Scan for the cell matching the given text and deliver its [X, Y] coordinate at center. 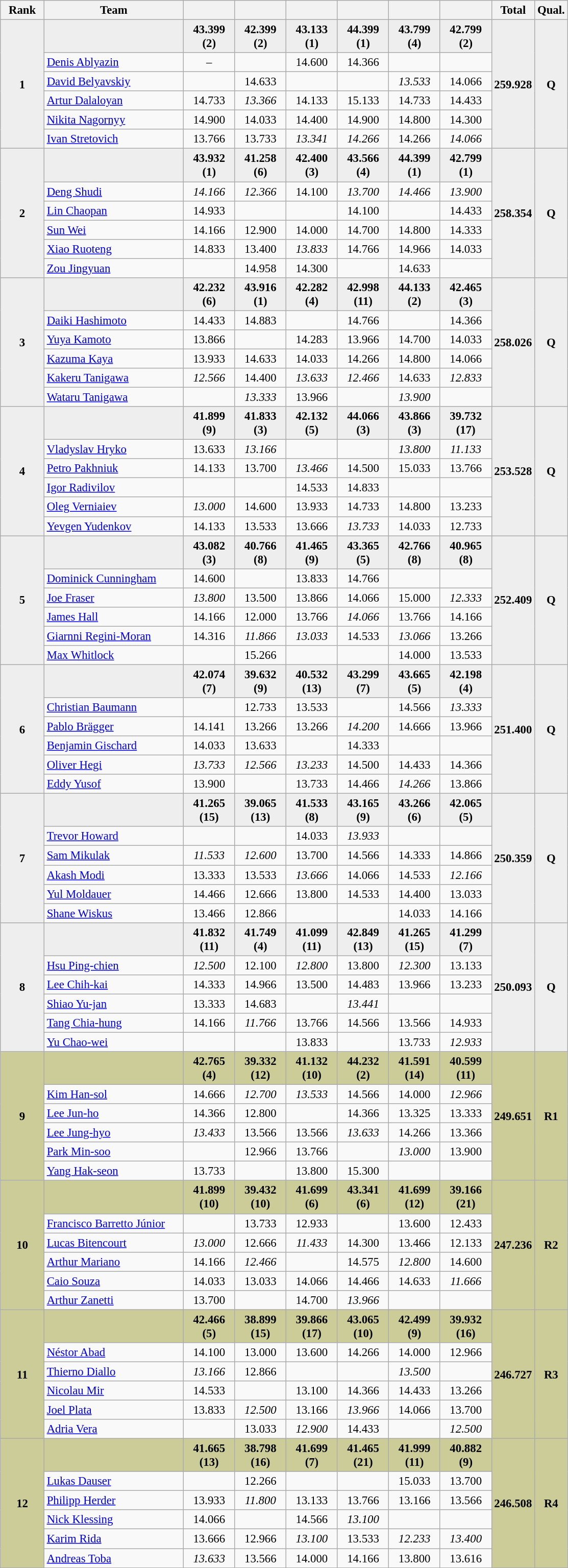
14.883 [260, 320]
41.899 (10) [209, 1197]
Daiki Hashimoto [113, 320]
R1 [551, 1116]
251.400 [513, 729]
42.282 (4) [312, 294]
39.732 (17) [465, 423]
39.432 (10) [260, 1197]
Christian Baumann [113, 707]
Yu Chao-wei [113, 1042]
41.258 (6) [260, 165]
42.465 (3) [465, 294]
Néstor Abad [113, 1352]
42.849 (13) [363, 939]
246.727 [513, 1374]
Arthur Mariano [113, 1262]
250.359 [513, 858]
12.100 [260, 965]
41.099 (11) [312, 939]
11.133 [465, 449]
43.932 (1) [209, 165]
42.466 (5) [209, 1326]
250.093 [513, 987]
Adria Vera [113, 1429]
12.600 [260, 856]
12.166 [465, 875]
Wataru Tanigawa [113, 397]
Sam Mikulak [113, 856]
41.699 (12) [414, 1197]
Tang Chia-hung [113, 1023]
8 [22, 987]
42.065 (5) [465, 810]
39.866 (17) [312, 1326]
Yevgen Yudenkov [113, 526]
Akash Modi [113, 875]
Yul Moldauer [113, 894]
7 [22, 858]
43.065 (10) [363, 1326]
14.575 [363, 1262]
Igor Radivilov [113, 488]
14.141 [209, 727]
12.433 [465, 1223]
249.651 [513, 1116]
Kim Han-sol [113, 1095]
15.300 [363, 1171]
4 [22, 471]
Francisco Barretto Júnior [113, 1223]
44.232 (2) [363, 1068]
3 [22, 342]
Joel Plata [113, 1410]
Thierno Diallo [113, 1371]
12.266 [260, 1481]
Lukas Dauser [113, 1481]
14.316 [209, 636]
12.133 [465, 1243]
14.200 [363, 727]
Deng Shudi [113, 192]
Nikita Nagornyy [113, 120]
Lucas Bitencourt [113, 1243]
41.899 (9) [209, 423]
15.266 [260, 655]
41.533 (8) [312, 810]
14.866 [465, 856]
40.882 (9) [465, 1456]
Karim Rida [113, 1539]
252.409 [513, 601]
13.433 [209, 1133]
5 [22, 601]
41.299 (7) [465, 939]
11.433 [312, 1243]
2 [22, 213]
Giarnni Regini-Moran [113, 636]
11.666 [465, 1281]
258.354 [513, 213]
– [209, 62]
41.591 (14) [414, 1068]
42.400 (3) [312, 165]
Eddy Yusof [113, 784]
39.166 (21) [465, 1197]
41.699 (6) [312, 1197]
43.866 (3) [414, 423]
Lee Jung-hyo [113, 1133]
258.026 [513, 342]
Shiao Yu-jan [113, 1004]
9 [22, 1116]
43.665 (5) [414, 681]
43.165 (9) [363, 810]
Ivan Stretovich [113, 139]
Trevor Howard [113, 836]
Lee Jun-ho [113, 1113]
13.616 [465, 1558]
Oliver Hegi [113, 765]
39.065 (13) [260, 810]
42.799 (2) [465, 37]
R3 [551, 1374]
Hsu Ping-chien [113, 965]
Oleg Verniaiev [113, 507]
13.441 [363, 1004]
R2 [551, 1245]
42.998 (11) [363, 294]
11 [22, 1374]
Arthur Zanetti [113, 1300]
43.133 (1) [312, 37]
Sun Wei [113, 230]
Denis Ablyazin [113, 62]
42.765 (4) [209, 1068]
Dominick Cunningham [113, 578]
13.341 [312, 139]
Benjamin Gischard [113, 746]
Artur Dalaloyan [113, 101]
Joe Fraser [113, 598]
Qual. [551, 10]
39.932 (16) [465, 1326]
Andreas Toba [113, 1558]
40.965 (8) [465, 553]
15.000 [414, 598]
Pablo Brägger [113, 727]
Shane Wiskus [113, 913]
41.999 (11) [414, 1456]
259.928 [513, 85]
James Hall [113, 617]
43.341 (6) [363, 1197]
41.699 (7) [312, 1456]
Caio Souza [113, 1281]
39.632 (9) [260, 681]
Kazuma Kaya [113, 359]
11.866 [260, 636]
43.566 (4) [363, 165]
14.283 [312, 340]
39.332 (12) [260, 1068]
40.766 (8) [260, 553]
David Belyavskiy [113, 82]
41.833 (3) [260, 423]
42.232 (6) [209, 294]
Kakeru Tanigawa [113, 378]
246.508 [513, 1504]
Yuya Kamoto [113, 340]
42.766 (8) [414, 553]
41.465 (9) [312, 553]
Philipp Herder [113, 1501]
42.499 (9) [414, 1326]
41.832 (11) [209, 939]
14.483 [363, 985]
Rank [22, 10]
44.133 (2) [414, 294]
11.800 [260, 1501]
Nicolau Mir [113, 1391]
42.399 (2) [260, 37]
Lin Chaopan [113, 210]
12.333 [465, 598]
43.082 (3) [209, 553]
43.299 (7) [363, 681]
6 [22, 729]
40.599 (11) [465, 1068]
Nick Klessing [113, 1519]
15.133 [363, 101]
41.132 (10) [312, 1068]
Yang Hak-seon [113, 1171]
247.236 [513, 1245]
12.300 [414, 965]
38.798 (16) [260, 1456]
43.365 (5) [363, 553]
41.749 (4) [260, 939]
43.799 (4) [414, 37]
41.465 (21) [363, 1456]
Total [513, 10]
253.528 [513, 471]
12.833 [465, 378]
42.198 (4) [465, 681]
Team [113, 10]
10 [22, 1245]
Xiao Ruoteng [113, 249]
42.799 (1) [465, 165]
44.066 (3) [363, 423]
Max Whitlock [113, 655]
43.266 (6) [414, 810]
40.532 (13) [312, 681]
Zou Jingyuan [113, 268]
42.074 (7) [209, 681]
41.665 (13) [209, 1456]
38.899 (15) [260, 1326]
14.683 [260, 1004]
1 [22, 85]
Petro Pakhniuk [113, 468]
12.000 [260, 617]
12.233 [414, 1539]
11.533 [209, 856]
11.766 [260, 1023]
13.066 [414, 636]
Lee Chih-kai [113, 985]
13.325 [414, 1113]
12.700 [260, 1095]
Vladyslav Hryko [113, 449]
12.366 [260, 192]
43.399 (2) [209, 37]
Park Min-soo [113, 1152]
14.958 [260, 268]
42.132 (5) [312, 423]
R4 [551, 1504]
43.916 (1) [260, 294]
12 [22, 1504]
